Determine the [x, y] coordinate at the center of the cell enclosing the given text.  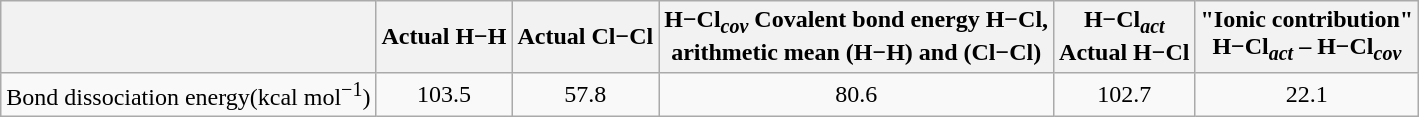
H−Clcov Covalent bond energy H−Cl, arithmetic mean (H−H) and (Cl−Cl) [856, 36]
Actual Cl−Cl [586, 36]
80.6 [856, 94]
H−ClactActual H−Cl [1124, 36]
Actual H−H [444, 36]
22.1 [1307, 94]
103.5 [444, 94]
57.8 [586, 94]
102.7 [1124, 94]
Bond dissociation energy(kcal mol−1) [188, 94]
"Ionic contribution"H−Clact – H−Clcov [1307, 36]
